Identify which cell holds the provided text, then report its [X, Y] central coordinate. 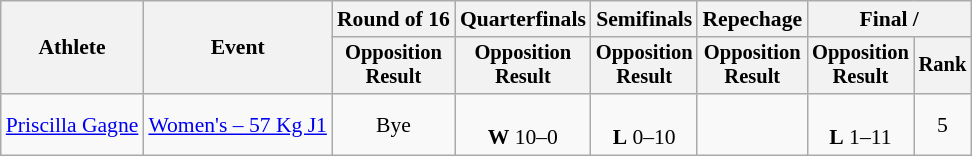
Bye [394, 124]
Semifinals [644, 19]
Round of 16 [394, 19]
Priscilla Gagne [72, 124]
Event [238, 48]
Final / [889, 19]
W 10–0 [523, 124]
Rank [943, 66]
L 0–10 [644, 124]
Quarterfinals [523, 19]
5 [943, 124]
Athlete [72, 48]
Women's – 57 Kg J1 [238, 124]
L 1–11 [860, 124]
Repechage [752, 19]
